Return the (x, y) coordinate for the center point of the cell that contains the specified text.  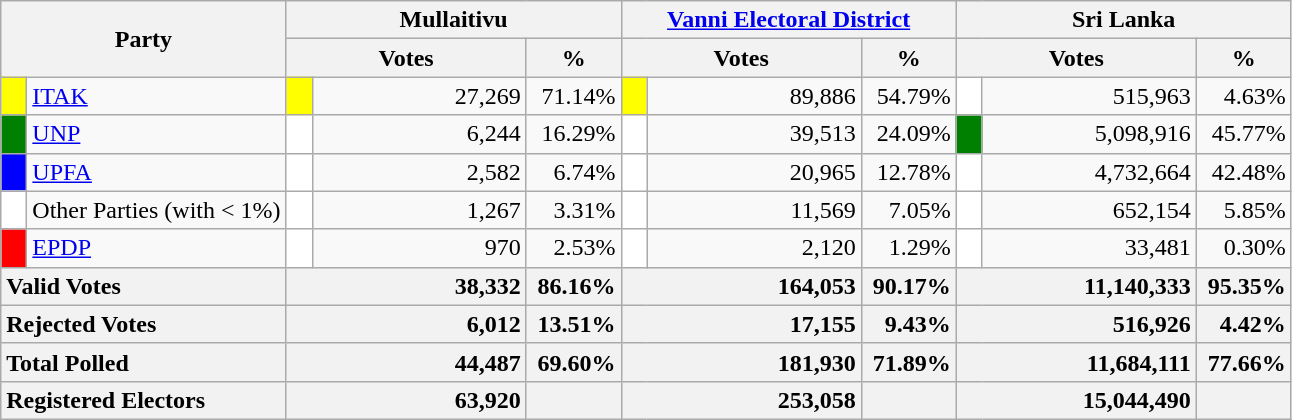
11,569 (754, 210)
6,244 (419, 134)
24.09% (908, 134)
2,120 (754, 248)
90.17% (908, 286)
95.35% (1244, 286)
11,684,111 (1076, 362)
4.42% (1244, 324)
38,332 (406, 286)
6.74% (574, 172)
4.63% (1244, 96)
164,053 (741, 286)
4,732,664 (1089, 172)
Sri Lanka (1124, 20)
27,269 (419, 96)
Registered Electors (144, 400)
12.78% (908, 172)
71.89% (908, 362)
2,582 (419, 172)
54.79% (908, 96)
89,886 (754, 96)
11,140,333 (1076, 286)
6,012 (406, 324)
Party (144, 39)
970 (419, 248)
3.31% (574, 210)
Mullaitivu (454, 20)
253,058 (741, 400)
UNP (156, 134)
45.77% (1244, 134)
7.05% (908, 210)
71.14% (574, 96)
515,963 (1089, 96)
17,155 (741, 324)
16.29% (574, 134)
516,926 (1076, 324)
ITAK (156, 96)
Total Polled (144, 362)
Rejected Votes (144, 324)
44,487 (406, 362)
20,965 (754, 172)
9.43% (908, 324)
63,920 (406, 400)
86.16% (574, 286)
2.53% (574, 248)
1,267 (419, 210)
652,154 (1089, 210)
Other Parties (with < 1%) (156, 210)
5,098,916 (1089, 134)
UPFA (156, 172)
5.85% (1244, 210)
Valid Votes (144, 286)
EPDP (156, 248)
181,930 (741, 362)
15,044,490 (1076, 400)
13.51% (574, 324)
69.60% (574, 362)
39,513 (754, 134)
1.29% (908, 248)
42.48% (1244, 172)
77.66% (1244, 362)
Vanni Electoral District (788, 20)
33,481 (1089, 248)
0.30% (1244, 248)
